From the cell containing the given text, extract its center point as (X, Y) coordinate. 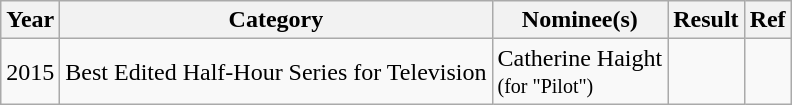
Nominee(s) (580, 20)
Year (30, 20)
Best Edited Half-Hour Series for Television (276, 72)
Catherine Haight(for "Pilot") (580, 72)
Result (706, 20)
Ref (768, 20)
Category (276, 20)
2015 (30, 72)
